Find where the given text appears and provide that cell's center as [x, y] coordinate. 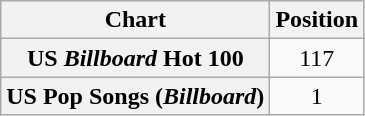
Chart [136, 20]
1 [317, 96]
US Billboard Hot 100 [136, 58]
117 [317, 58]
US Pop Songs (Billboard) [136, 96]
Position [317, 20]
